Scan for the cell matching the given text and deliver its (x, y) coordinate at center. 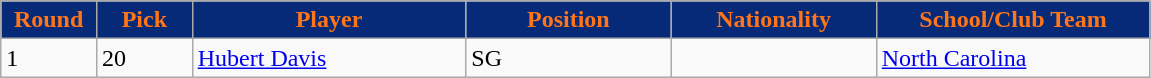
Position (568, 20)
Player (329, 20)
Round (49, 20)
Hubert Davis (329, 58)
Nationality (774, 20)
20 (144, 58)
1 (49, 58)
SG (568, 58)
North Carolina (1013, 58)
Pick (144, 20)
School/Club Team (1013, 20)
